Search for the cell housing the specified text and yield its (x, y) center coordinate. 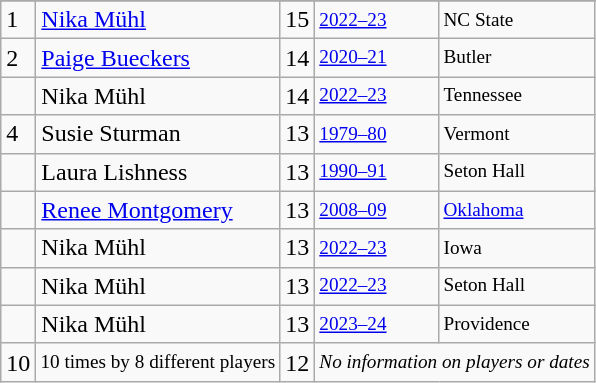
No information on players or dates (454, 362)
Paige Bueckers (158, 58)
NC State (516, 20)
Tennessee (516, 96)
2023–24 (377, 324)
2020–21 (377, 58)
10 times by 8 different players (158, 362)
1979–80 (377, 134)
Butler (516, 58)
15 (298, 20)
Iowa (516, 248)
Oklahoma (516, 210)
Susie Sturman (158, 134)
Providence (516, 324)
10 (18, 362)
1 (18, 20)
2 (18, 58)
Renee Montgomery (158, 210)
2008–09 (377, 210)
1990–91 (377, 172)
Vermont (516, 134)
12 (298, 362)
Laura Lishness (158, 172)
4 (18, 134)
